From the cell containing the given text, extract its center point as [X, Y] coordinate. 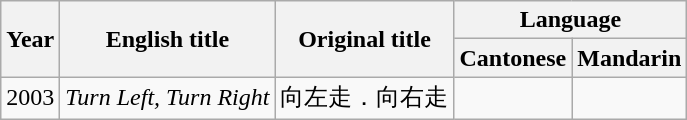
Year [30, 39]
Cantonese [513, 58]
Language [570, 20]
Original title [364, 39]
向左走．向右走 [364, 98]
2003 [30, 98]
Turn Left, Turn Right [168, 98]
Mandarin [630, 58]
English title [168, 39]
